Scan for the cell matching the given text and deliver its [X, Y] coordinate at center. 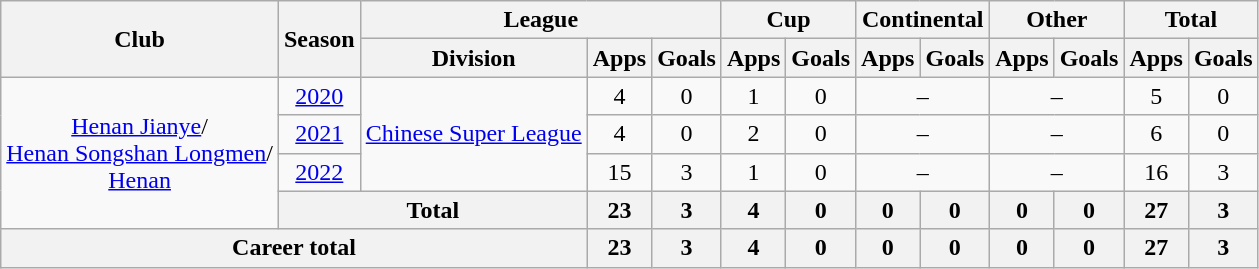
Continental [923, 20]
Other [1057, 20]
Chinese Super League [474, 134]
16 [1156, 172]
Season [319, 39]
2021 [319, 134]
Career total [294, 248]
2022 [319, 172]
Club [140, 39]
2 [753, 134]
Division [474, 58]
Cup [788, 20]
Henan Jianye/Henan Songshan Longmen/Henan [140, 153]
League [540, 20]
5 [1156, 96]
2020 [319, 96]
6 [1156, 134]
15 [619, 172]
